Determine the [x, y] coordinate at the center of the cell enclosing the given text.  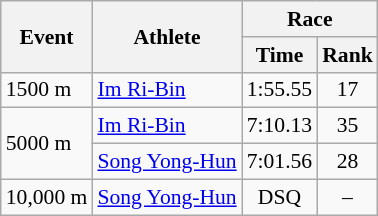
7:01.56 [280, 162]
Athlete [166, 36]
– [348, 197]
1500 m [47, 90]
Event [47, 36]
7:10.13 [280, 126]
17 [348, 90]
5000 m [47, 144]
Rank [348, 55]
35 [348, 126]
Time [280, 55]
28 [348, 162]
DSQ [280, 197]
10,000 m [47, 197]
Race [310, 19]
1:55.55 [280, 90]
